Identify which cell holds the provided text, then report its (X, Y) central coordinate. 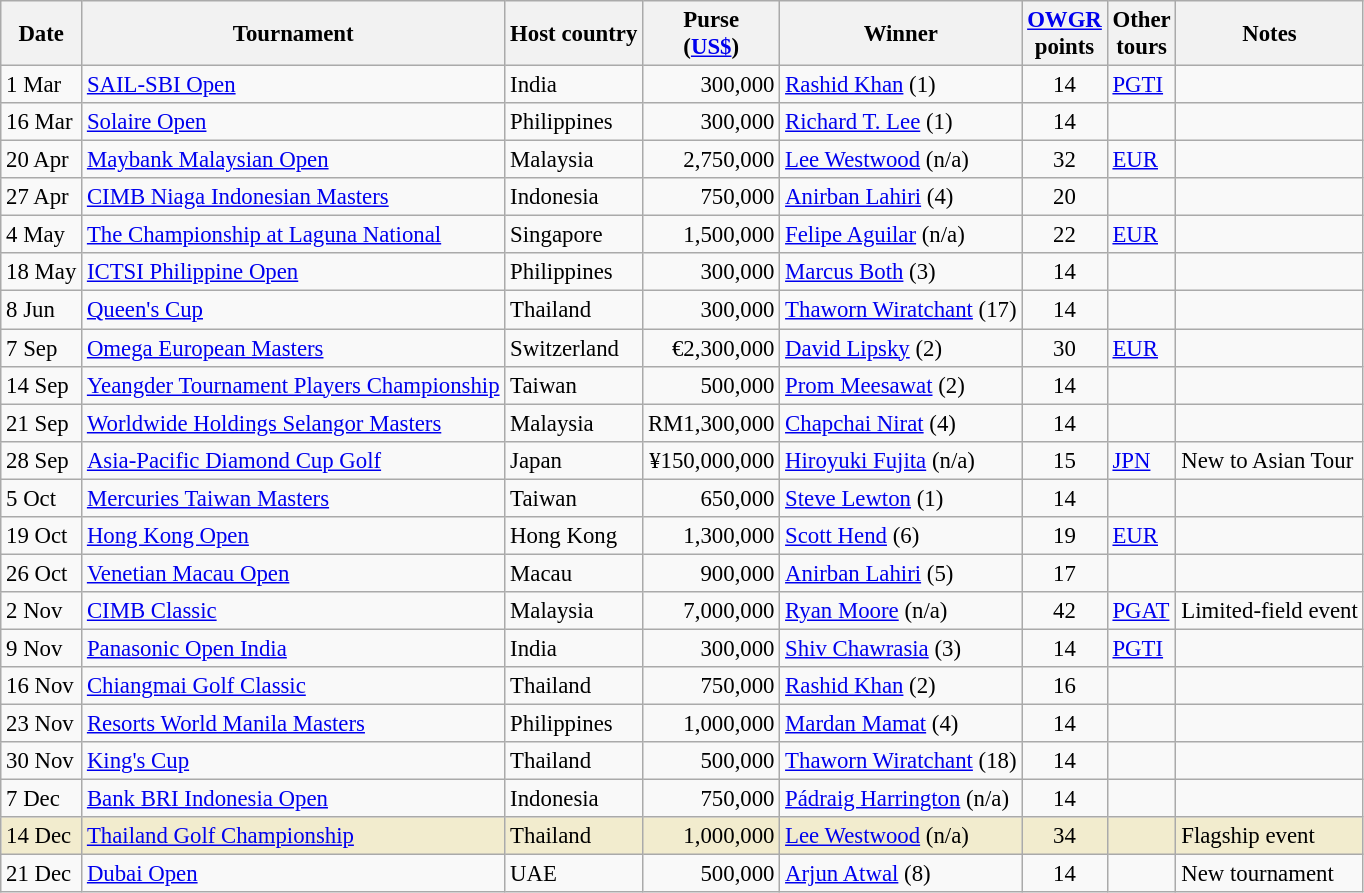
42 (1064, 611)
Prom Meesawat (2) (901, 385)
14 Sep (42, 385)
21 Dec (42, 874)
Host country (574, 34)
18 May (42, 273)
14 Dec (42, 836)
Shiv Chawrasia (3) (901, 648)
2,750,000 (712, 160)
Hiroyuki Fujita (n/a) (901, 460)
UAE (574, 874)
1,300,000 (712, 536)
4 May (42, 235)
23 Nov (42, 724)
Flagship event (1270, 836)
17 (1064, 573)
Solaire Open (294, 122)
Chiangmai Golf Classic (294, 686)
21 Sep (42, 423)
15 (1064, 460)
New to Asian Tour (1270, 460)
8 Jun (42, 310)
Singapore (574, 235)
King's Cup (294, 761)
CIMB Classic (294, 611)
30 (1064, 348)
Hong Kong (574, 536)
34 (1064, 836)
19 Oct (42, 536)
ICTSI Philippine Open (294, 273)
30 Nov (42, 761)
9 Nov (42, 648)
Othertours (1142, 34)
Marcus Both (3) (901, 273)
Rashid Khan (1) (901, 85)
20 (1064, 197)
Ryan Moore (n/a) (901, 611)
1,500,000 (712, 235)
Panasonic Open India (294, 648)
JPN (1142, 460)
Steve Lewton (1) (901, 498)
Mardan Mamat (4) (901, 724)
16 Nov (42, 686)
Thaworn Wiratchant (18) (901, 761)
900,000 (712, 573)
Richard T. Lee (1) (901, 122)
¥150,000,000 (712, 460)
Dubai Open (294, 874)
Purse(US$) (712, 34)
16 Mar (42, 122)
Chapchai Nirat (4) (901, 423)
Resorts World Manila Masters (294, 724)
David Lipsky (2) (901, 348)
Queen's Cup (294, 310)
The Championship at Laguna National (294, 235)
Limited-field event (1270, 611)
RM1,300,000 (712, 423)
CIMB Niaga Indonesian Masters (294, 197)
Worldwide Holdings Selangor Masters (294, 423)
Scott Hend (6) (901, 536)
€2,300,000 (712, 348)
Date (42, 34)
16 (1064, 686)
1 Mar (42, 85)
OWGRpoints (1064, 34)
650,000 (712, 498)
7 Dec (42, 799)
Mercuries Taiwan Masters (294, 498)
Yeangder Tournament Players Championship (294, 385)
New tournament (1270, 874)
7,000,000 (712, 611)
Anirban Lahiri (5) (901, 573)
Venetian Macau Open (294, 573)
Japan (574, 460)
Thaworn Wiratchant (17) (901, 310)
Switzerland (574, 348)
2 Nov (42, 611)
Winner (901, 34)
Thailand Golf Championship (294, 836)
Tournament (294, 34)
PGAT (1142, 611)
27 Apr (42, 197)
Asia-Pacific Diamond Cup Golf (294, 460)
Rashid Khan (2) (901, 686)
Pádraig Harrington (n/a) (901, 799)
Bank BRI Indonesia Open (294, 799)
20 Apr (42, 160)
SAIL-SBI Open (294, 85)
Macau (574, 573)
Anirban Lahiri (4) (901, 197)
32 (1064, 160)
Maybank Malaysian Open (294, 160)
Notes (1270, 34)
28 Sep (42, 460)
Arjun Atwal (8) (901, 874)
5 Oct (42, 498)
Felipe Aguilar (n/a) (901, 235)
26 Oct (42, 573)
19 (1064, 536)
7 Sep (42, 348)
Omega European Masters (294, 348)
Hong Kong Open (294, 536)
22 (1064, 235)
